For the text-containing cell, return its midpoint in [X, Y] coordinate format. 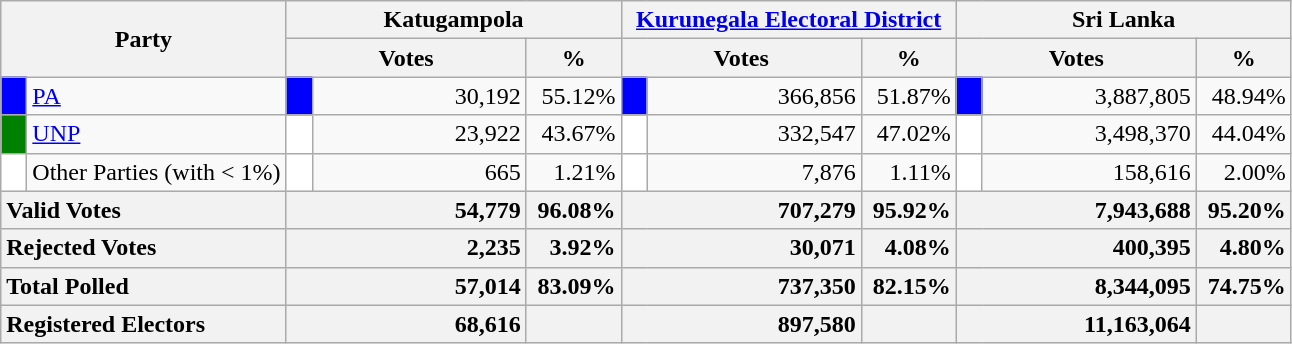
1.11% [908, 172]
48.94% [1244, 96]
158,616 [1089, 172]
23,922 [419, 134]
4.80% [1244, 248]
68,616 [406, 324]
96.08% [574, 210]
8,344,095 [1076, 286]
PA [156, 96]
7,943,688 [1076, 210]
897,580 [741, 324]
3,498,370 [1089, 134]
11,163,064 [1076, 324]
Rejected Votes [144, 248]
7,876 [754, 172]
366,856 [754, 96]
95.20% [1244, 210]
Registered Electors [144, 324]
82.15% [908, 286]
Other Parties (with < 1%) [156, 172]
74.75% [1244, 286]
Kurunegala Electoral District [788, 20]
Katugampola [454, 20]
47.02% [908, 134]
UNP [156, 134]
707,279 [741, 210]
57,014 [406, 286]
30,192 [419, 96]
737,350 [741, 286]
665 [419, 172]
4.08% [908, 248]
Total Polled [144, 286]
332,547 [754, 134]
30,071 [741, 248]
Sri Lanka [1124, 20]
95.92% [908, 210]
51.87% [908, 96]
1.21% [574, 172]
83.09% [574, 286]
44.04% [1244, 134]
Valid Votes [144, 210]
2.00% [1244, 172]
2,235 [406, 248]
43.67% [574, 134]
55.12% [574, 96]
3,887,805 [1089, 96]
3.92% [574, 248]
54,779 [406, 210]
Party [144, 39]
400,395 [1076, 248]
